Capture the cell that displays the provided text and extract its (x, y) central coordinate. 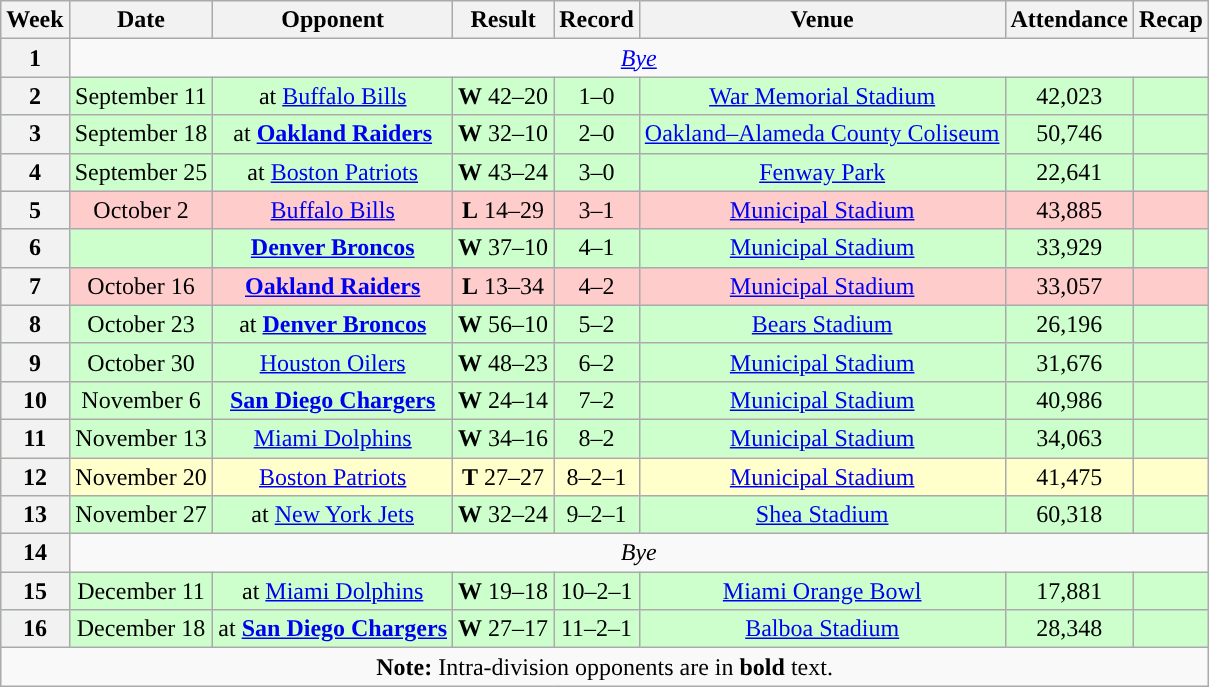
1–0 (597, 96)
4–2 (597, 286)
W 32–10 (504, 134)
Opponent (333, 20)
Record (597, 20)
14 (35, 553)
at Miami Dolphins (333, 591)
Boston Patriots (333, 477)
33,929 (1069, 248)
26,196 (1069, 324)
W 32–24 (504, 515)
Note: Intra-division opponents are in bold text. (605, 667)
42,023 (1069, 96)
15 (35, 591)
1 (35, 58)
W 42–20 (504, 96)
10 (35, 400)
7 (35, 286)
3–1 (597, 210)
Houston Oilers (333, 362)
L 13–34 (504, 286)
Attendance (1069, 20)
Miami Orange Bowl (822, 591)
December 18 (141, 629)
Miami Dolphins (333, 438)
40,986 (1069, 400)
Week (35, 20)
October 23 (141, 324)
13 (35, 515)
9–2–1 (597, 515)
Shea Stadium (822, 515)
at Buffalo Bills (333, 96)
41,475 (1069, 477)
T 27–27 (504, 477)
28,348 (1069, 629)
4–1 (597, 248)
November 27 (141, 515)
at San Diego Chargers (333, 629)
Fenway Park (822, 172)
Recap (1170, 20)
5–2 (597, 324)
8 (35, 324)
Oakland–Alameda County Coliseum (822, 134)
W 34–16 (504, 438)
8–2 (597, 438)
22,641 (1069, 172)
W 24–14 (504, 400)
W 43–24 (504, 172)
November 13 (141, 438)
W 56–10 (504, 324)
W 37–10 (504, 248)
W 27–17 (504, 629)
Denver Broncos (333, 248)
33,057 (1069, 286)
12 (35, 477)
16 (35, 629)
L 14–29 (504, 210)
2–0 (597, 134)
at Denver Broncos (333, 324)
October 30 (141, 362)
10–2–1 (597, 591)
17,881 (1069, 591)
Venue (822, 20)
8–2–1 (597, 477)
Bears Stadium (822, 324)
War Memorial Stadium (822, 96)
at New York Jets (333, 515)
September 25 (141, 172)
September 11 (141, 96)
W 19–18 (504, 591)
6–2 (597, 362)
7–2 (597, 400)
2 (35, 96)
Result (504, 20)
4 (35, 172)
W 48–23 (504, 362)
San Diego Chargers (333, 400)
11 (35, 438)
November 6 (141, 400)
October 16 (141, 286)
11–2–1 (597, 629)
9 (35, 362)
60,318 (1069, 515)
3 (35, 134)
Oakland Raiders (333, 286)
34,063 (1069, 438)
50,746 (1069, 134)
43,885 (1069, 210)
November 20 (141, 477)
at Oakland Raiders (333, 134)
5 (35, 210)
Buffalo Bills (333, 210)
Date (141, 20)
December 11 (141, 591)
3–0 (597, 172)
31,676 (1069, 362)
6 (35, 248)
Balboa Stadium (822, 629)
at Boston Patriots (333, 172)
September 18 (141, 134)
October 2 (141, 210)
